Pinpoint the cell where the given text exists, returning its [X, Y] midpoint coordinate. 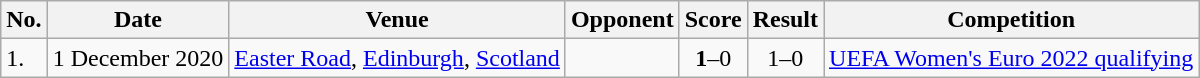
Competition [1012, 20]
No. [24, 20]
1. [24, 58]
Venue [398, 20]
Score [713, 20]
Opponent [622, 20]
Result [785, 20]
Date [138, 20]
UEFA Women's Euro 2022 qualifying [1012, 58]
1 December 2020 [138, 58]
Easter Road, Edinburgh, Scotland [398, 58]
